Extract the (X, Y) coordinate from the center of the cell holding the provided text.  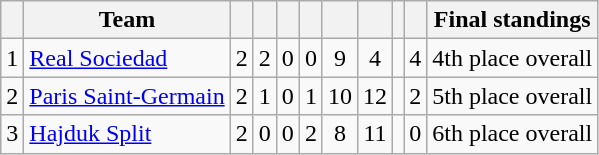
11 (374, 134)
9 (340, 58)
6th place overall (512, 134)
12 (374, 96)
Hajduk Split (127, 134)
4th place overall (512, 58)
Final standings (512, 20)
Real Sociedad (127, 58)
3 (12, 134)
10 (340, 96)
Team (127, 20)
8 (340, 134)
Paris Saint-Germain (127, 96)
5th place overall (512, 96)
